Identify which cell holds the provided text, then report its [x, y] central coordinate. 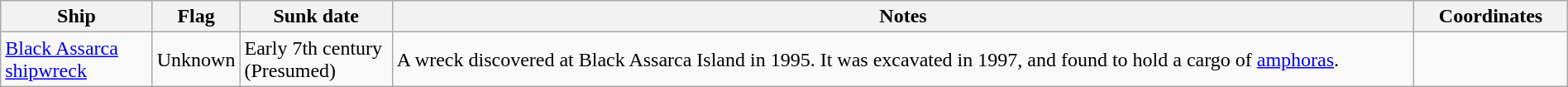
Ship [76, 17]
Coordinates [1491, 17]
Sunk date [316, 17]
Black Assarca shipwreck [76, 60]
A wreck discovered at Black Assarca Island in 1995. It was excavated in 1997, and found to hold a cargo of amphoras. [903, 60]
Flag [196, 17]
Unknown [196, 60]
Early 7th century (Presumed) [316, 60]
Notes [903, 17]
